Provide the [x, y] coordinate of the cell's center where the given text is located.  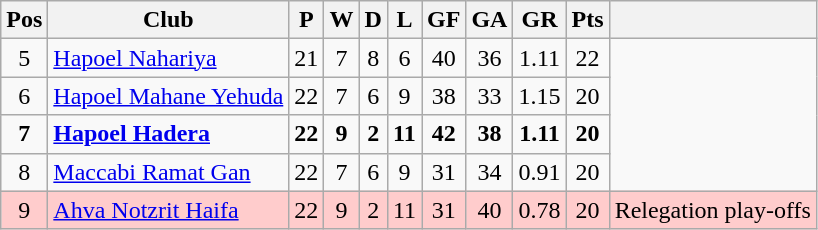
36 [490, 58]
1.15 [540, 96]
5 [24, 58]
Ahva Notzrit Haifa [168, 210]
42 [444, 134]
33 [490, 96]
GF [444, 20]
Club [168, 20]
L [404, 20]
W [342, 20]
Relegation play-offs [712, 210]
Pts [588, 20]
Pos [24, 20]
Maccabi Ramat Gan [168, 172]
Hapoel Nahariya [168, 58]
21 [306, 58]
GR [540, 20]
0.91 [540, 172]
Hapoel Mahane Yehuda [168, 96]
34 [490, 172]
P [306, 20]
GA [490, 20]
D [373, 20]
0.78 [540, 210]
Hapoel Hadera [168, 134]
